Identify which cell holds the provided text, then report its [X, Y] central coordinate. 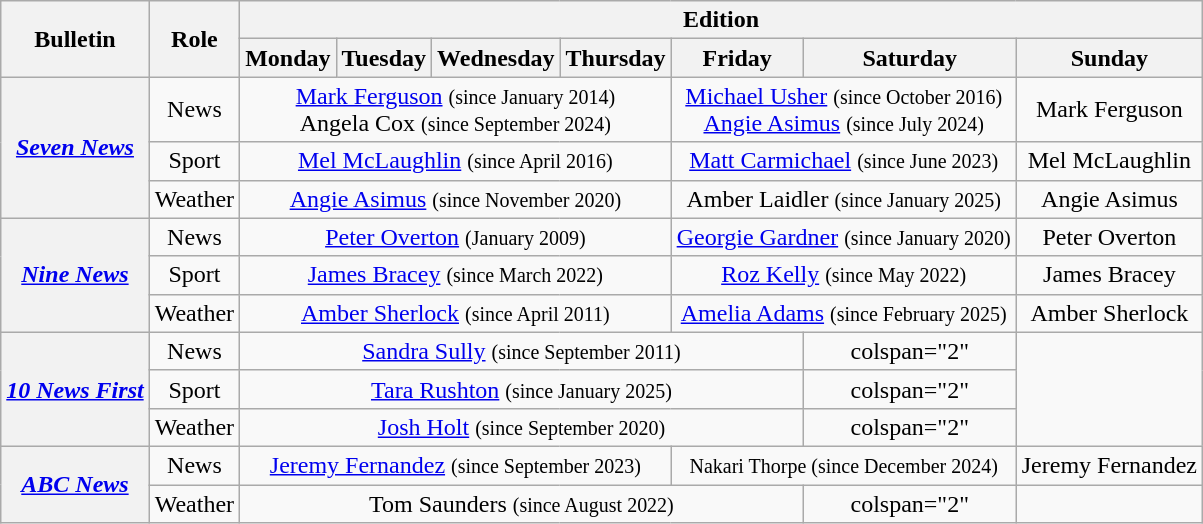
Angie Asimus (since November 2020) [456, 199]
Jeremy Fernandez [1109, 465]
Amelia Adams (since February 2025) [844, 313]
Roz Kelly (since May 2022) [844, 275]
Thursday [616, 58]
Georgie Gardner (since January 2020) [844, 237]
Amber Sherlock (since April 2011) [456, 313]
James Bracey [1109, 275]
Role [194, 39]
Sunday [1109, 58]
Sandra Sully (since September 2011) [522, 351]
Peter Overton [1109, 237]
Mark Ferguson (since January 2014) Angela Cox (since September 2024) [456, 110]
Tara Rushton (since January 2025) [522, 389]
Wednesday [496, 58]
Seven News [75, 148]
Nakari Thorpe (since December 2024) [844, 465]
Mark Ferguson [1109, 110]
Matt Carmichael (since June 2023) [844, 161]
Tuesday [384, 58]
Edition [722, 20]
Jeremy Fernandez (since September 2023) [456, 465]
Saturday [910, 58]
Peter Overton (January 2009) [456, 237]
Mel McLaughlin (since April 2016) [456, 161]
Monday [288, 58]
Josh Holt (since September 2020) [522, 427]
Nine News [75, 275]
Bulletin [75, 39]
ABC News [75, 484]
Michael Usher (since October 2016)Angie Asimus (since July 2024) [844, 110]
Mel McLaughlin [1109, 161]
Angie Asimus [1109, 199]
Tom Saunders (since August 2022) [522, 503]
10 News First [75, 389]
Amber Laidler (since January 2025) [844, 199]
James Bracey (since March 2022) [456, 275]
Friday [737, 58]
Amber Sherlock [1109, 313]
